Detect which cell encompasses the target text, then output its [X, Y] center coordinate. 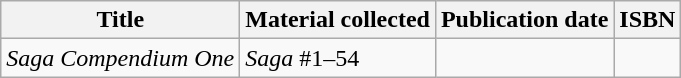
Saga Compendium One [120, 58]
ISBN [648, 20]
Material collected [338, 20]
Title [120, 20]
Saga #1–54 [338, 58]
Publication date [524, 20]
